Determine the [X, Y] coordinate at the center of the cell enclosing the given text.  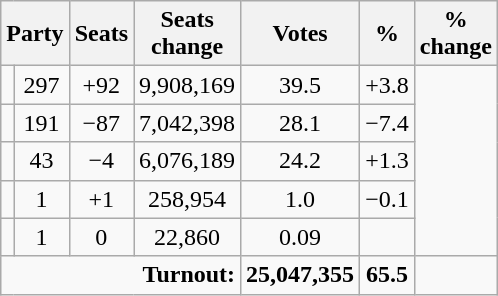
6,076,189 [188, 161]
+3.8 [388, 85]
Seats [101, 34]
0 [101, 237]
+92 [101, 85]
Turnout: [121, 275]
−87 [101, 123]
+1.3 [388, 161]
258,954 [188, 199]
Party [35, 34]
%change [456, 34]
0.09 [300, 237]
297 [42, 85]
1.0 [300, 199]
−7.4 [388, 123]
25,047,355 [300, 275]
22,860 [188, 237]
39.5 [300, 85]
% [388, 34]
−4 [101, 161]
+1 [101, 199]
Votes [300, 34]
24.2 [300, 161]
Seatschange [188, 34]
7,042,398 [188, 123]
191 [42, 123]
65.5 [388, 275]
43 [42, 161]
9,908,169 [188, 85]
−0.1 [388, 199]
28.1 [300, 123]
